From the cell containing the given text, extract its center point as (X, Y) coordinate. 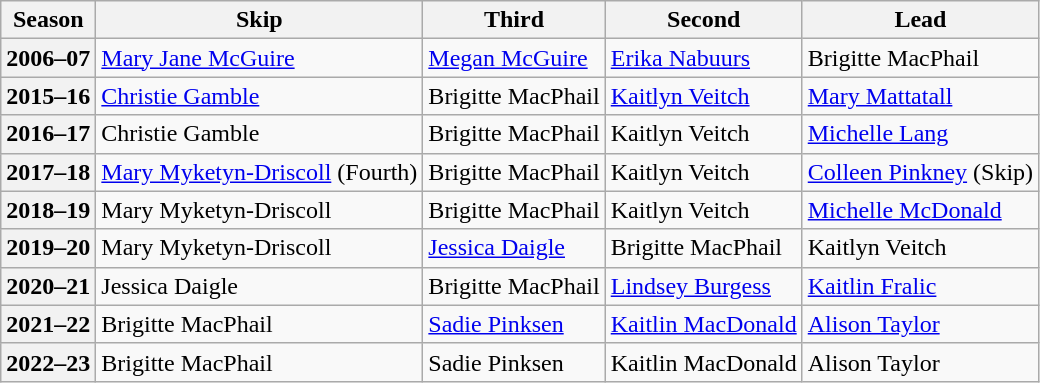
Lead (920, 20)
2019–20 (48, 248)
2018–19 (48, 210)
Kaitlin Fralic (920, 286)
2017–18 (48, 172)
Michelle Lang (920, 134)
Skip (260, 20)
Mary Mattatall (920, 96)
Erika Nabuurs (704, 58)
2021–22 (48, 324)
2022–23 (48, 362)
Second (704, 20)
2006–07 (48, 58)
2020–21 (48, 286)
Mary Myketyn-Driscoll (Fourth) (260, 172)
Third (514, 20)
2016–17 (48, 134)
Megan McGuire (514, 58)
Colleen Pinkney (Skip) (920, 172)
Lindsey Burgess (704, 286)
2015–16 (48, 96)
Michelle McDonald (920, 210)
Mary Jane McGuire (260, 58)
Season (48, 20)
